Find where the given text appears and provide that cell's center as [x, y] coordinate. 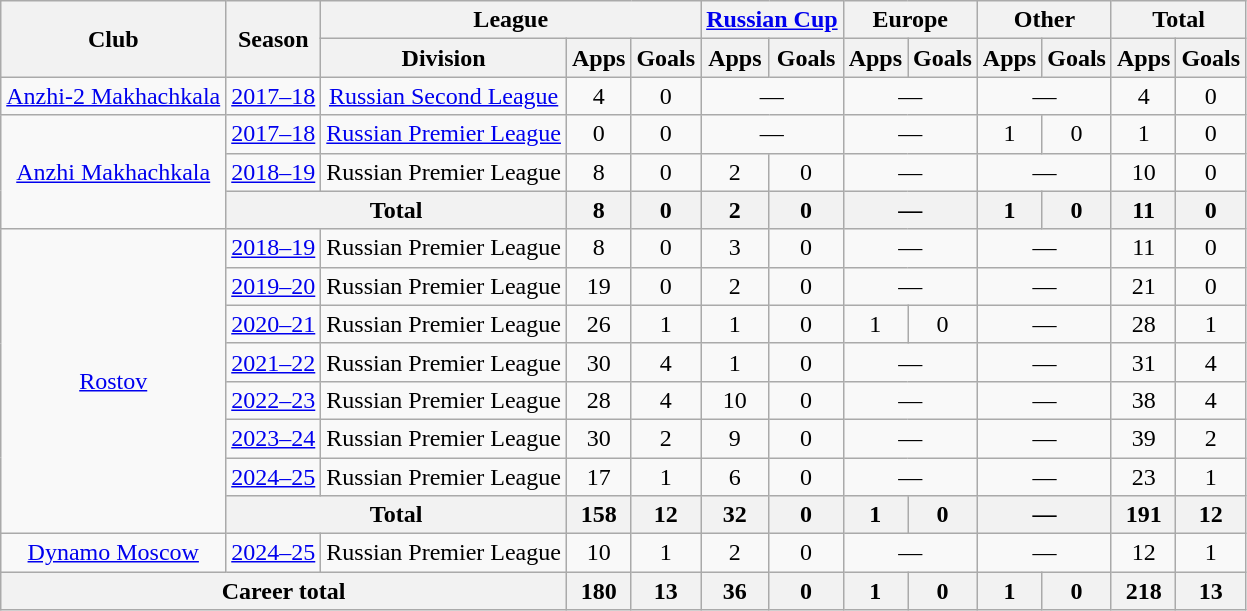
26 [598, 324]
19 [598, 286]
Russian Second League [444, 96]
Anzhi Makhachkala [114, 172]
Russian Cup [772, 20]
9 [735, 438]
38 [1143, 400]
17 [598, 477]
Division [444, 58]
36 [735, 591]
Club [114, 39]
Europe [910, 20]
191 [1143, 515]
Anzhi-2 Makhachkala [114, 96]
League [511, 20]
6 [735, 477]
21 [1143, 286]
2020–21 [274, 324]
2021–22 [274, 362]
2022–23 [274, 400]
180 [598, 591]
32 [735, 515]
158 [598, 515]
Dynamo Moscow [114, 553]
Other [1044, 20]
Rostov [114, 381]
31 [1143, 362]
Career total [284, 591]
2019–20 [274, 286]
39 [1143, 438]
3 [735, 248]
218 [1143, 591]
23 [1143, 477]
2023–24 [274, 438]
Season [274, 39]
